Return the [X, Y] coordinate for the center point of the cell that contains the specified text.  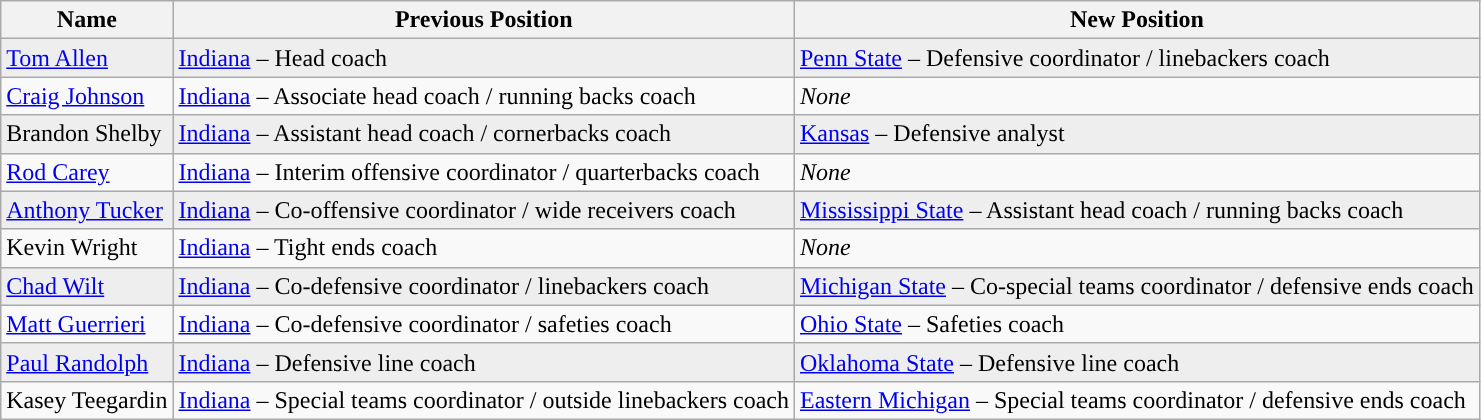
New Position [1136, 20]
Kasey Teegardin [87, 400]
Eastern Michigan – Special teams coordinator / defensive ends coach [1136, 400]
Kansas – Defensive analyst [1136, 134]
Michigan State – Co-special teams coordinator / defensive ends coach [1136, 286]
Indiana – Associate head coach / running backs coach [484, 96]
Indiana – Interim offensive coordinator / quarterbacks coach [484, 172]
Paul Randolph [87, 362]
Chad Wilt [87, 286]
Indiana – Defensive line coach [484, 362]
Indiana – Tight ends coach [484, 248]
Anthony Tucker [87, 210]
Matt Guerrieri [87, 324]
Mississippi State – Assistant head coach / running backs coach [1136, 210]
Rod Carey [87, 172]
Indiana – Co-offensive coordinator / wide receivers coach [484, 210]
Tom Allen [87, 58]
Name [87, 20]
Ohio State – Safeties coach [1136, 324]
Craig Johnson [87, 96]
Indiana – Assistant head coach / cornerbacks coach [484, 134]
Kevin Wright [87, 248]
Previous Position [484, 20]
Indiana – Co-defensive coordinator / safeties coach [484, 324]
Indiana – Co-defensive coordinator / linebackers coach [484, 286]
Oklahoma State – Defensive line coach [1136, 362]
Penn State – Defensive coordinator / linebackers coach [1136, 58]
Brandon Shelby [87, 134]
Indiana – Head coach [484, 58]
Indiana – Special teams coordinator / outside linebackers coach [484, 400]
